Return the (X, Y) coordinate for the center point of the cell that contains the specified text.  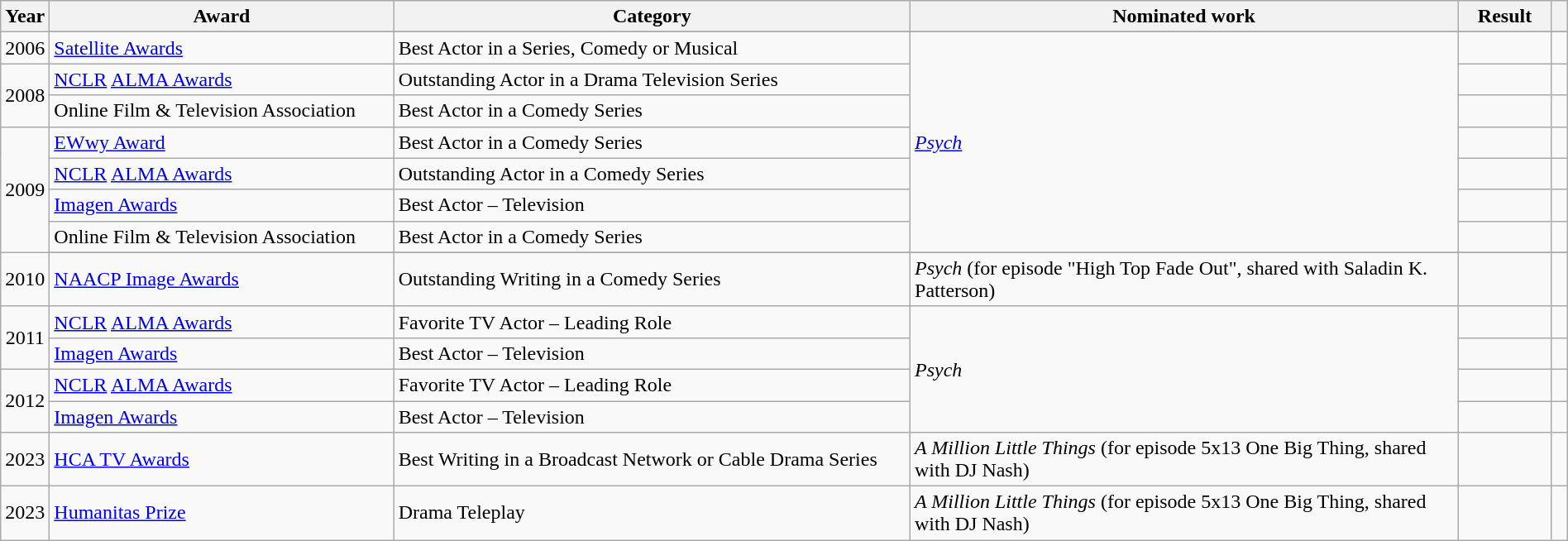
Best Writing in a Broadcast Network or Cable Drama Series (652, 460)
Result (1505, 17)
Category (652, 17)
Nominated work (1184, 17)
Psych (for episode "High Top Fade Out", shared with Saladin K. Patterson) (1184, 280)
HCA TV Awards (222, 460)
2008 (25, 95)
Outstanding Actor in a Comedy Series (652, 174)
Humanitas Prize (222, 513)
2012 (25, 400)
Year (25, 17)
2009 (25, 189)
NAACP Image Awards (222, 280)
Award (222, 17)
Satellite Awards (222, 48)
2011 (25, 338)
2006 (25, 48)
Drama Teleplay (652, 513)
2010 (25, 280)
EWwy Award (222, 142)
Outstanding Writing in a Comedy Series (652, 280)
Best Actor in a Series, Comedy or Musical (652, 48)
Outstanding Actor in a Drama Television Series (652, 79)
